Locate the cell with the specified text and output its (X, Y) center coordinate. 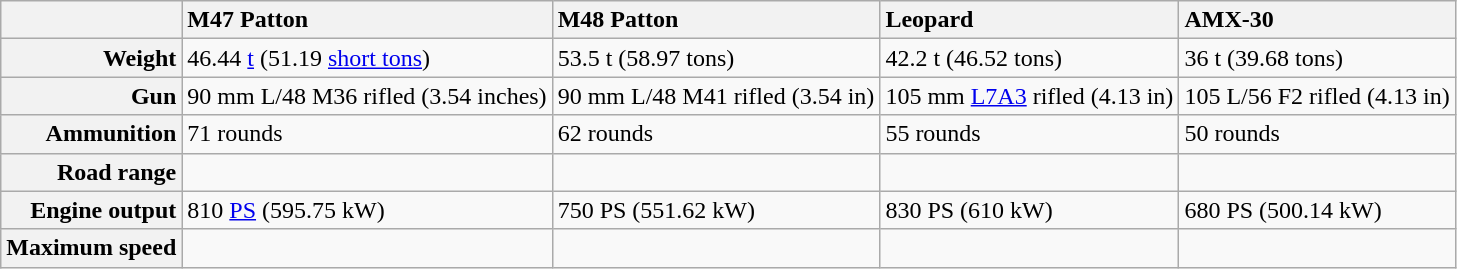
Engine output (92, 210)
810 PS (595.75 kW) (367, 210)
Maximum speed (92, 248)
AMX-30 (1317, 20)
36 t (39.68 tons) (1317, 58)
62 rounds (716, 134)
46.44 t (51.19 short tons) (367, 58)
M47 Patton (367, 20)
Leopard (1030, 20)
Weight (92, 58)
680 PS (500.14 kW) (1317, 210)
53.5 t (58.97 tons) (716, 58)
105 mm L7A3 rifled (4.13 in) (1030, 96)
90 mm L/48 M41 rifled (3.54 in) (716, 96)
830 PS (610 kW) (1030, 210)
105 L/56 F2 rifled (4.13 in) (1317, 96)
Road range (92, 172)
Gun (92, 96)
50 rounds (1317, 134)
42.2 t (46.52 tons) (1030, 58)
55 rounds (1030, 134)
71 rounds (367, 134)
90 mm L/48 M36 rifled (3.54 inches) (367, 96)
M48 Patton (716, 20)
750 PS (551.62 kW) (716, 210)
Ammunition (92, 134)
